Scan for the cell matching the given text and deliver its (X, Y) coordinate at center. 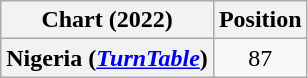
Position (260, 20)
Chart (2022) (108, 20)
87 (260, 58)
Nigeria (TurnTable) (108, 58)
